Detect which cell encompasses the target text, then output its [X, Y] center coordinate. 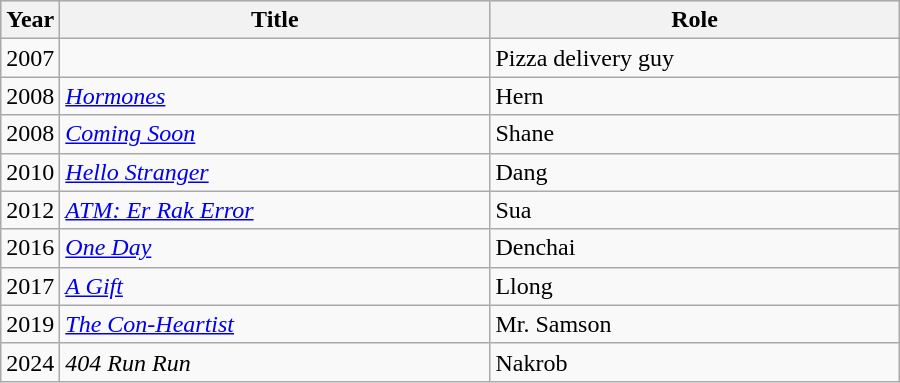
Title [275, 20]
2017 [30, 286]
Year [30, 20]
2012 [30, 210]
2010 [30, 172]
One Day [275, 248]
Pizza delivery guy [694, 58]
The Con-Heartist [275, 324]
Sua [694, 210]
Hern [694, 96]
404 Run Run [275, 362]
Hormones [275, 96]
2007 [30, 58]
Denchai [694, 248]
Mr. Samson [694, 324]
2019 [30, 324]
Role [694, 20]
Shane [694, 134]
ATM: Er Rak Error [275, 210]
2024 [30, 362]
Llong [694, 286]
Dang [694, 172]
Coming Soon [275, 134]
A Gift [275, 286]
2016 [30, 248]
Hello Stranger [275, 172]
Nakrob [694, 362]
